Output the [X, Y] coordinate of the center of the cell containing the given text.  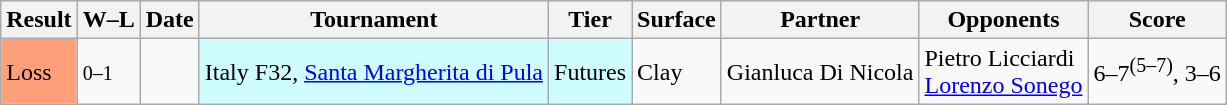
Loss [39, 72]
Gianluca Di Nicola [820, 72]
Pietro Licciardi Lorenzo Sonego [1004, 72]
Opponents [1004, 20]
Tournament [374, 20]
Italy F32, Santa Margherita di Pula [374, 72]
0–1 [108, 72]
Tier [590, 20]
Result [39, 20]
6–7(5–7), 3–6 [1157, 72]
W–L [108, 20]
Futures [590, 72]
Clay [677, 72]
Date [170, 20]
Partner [820, 20]
Surface [677, 20]
Score [1157, 20]
